Determine the (X, Y) coordinate at the center of the cell enclosing the given text.  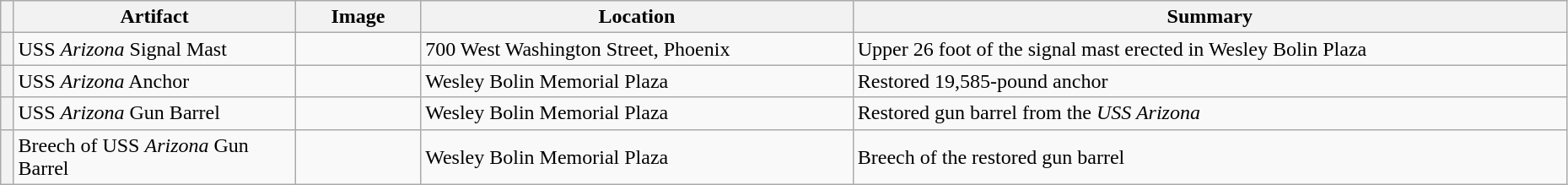
700 West Washington Street, Phoenix (638, 49)
Location (638, 17)
Artifact (154, 17)
Breech of the restored gun barrel (1210, 157)
USS Arizona Anchor (154, 81)
Restored 19,585-pound anchor (1210, 81)
Restored gun barrel from the USS Arizona (1210, 113)
Breech of USS Arizona Gun Barrel (154, 157)
USS Arizona Gun Barrel (154, 113)
Summary (1210, 17)
USS Arizona Signal Mast (154, 49)
Upper 26 foot of the signal mast erected in Wesley Bolin Plaza (1210, 49)
Image (358, 17)
